Scan for the cell matching the given text and deliver its [X, Y] coordinate at center. 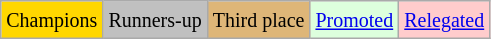
Runners-up [155, 20]
Relegated [444, 20]
Third place [258, 20]
Promoted [354, 20]
Champions [52, 20]
